Locate the cell with the specified text and output its [X, Y] center coordinate. 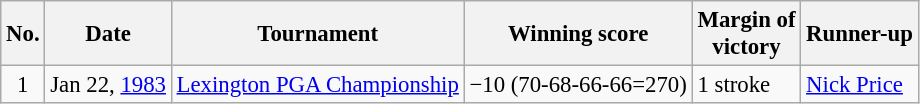
Nick Price [860, 85]
Jan 22, 1983 [108, 85]
1 [23, 85]
No. [23, 34]
Winning score [578, 34]
−10 (70-68-66-66=270) [578, 85]
Tournament [318, 34]
Lexington PGA Championship [318, 85]
1 stroke [746, 85]
Runner-up [860, 34]
Margin ofvictory [746, 34]
Date [108, 34]
